Scan for the cell matching the given text and deliver its (X, Y) coordinate at center. 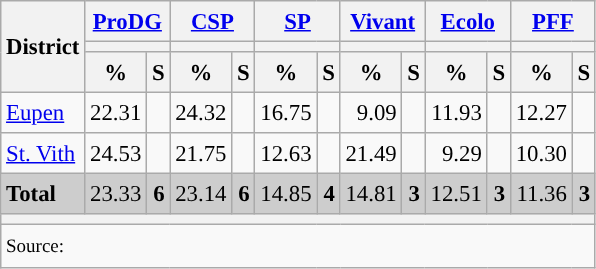
Eupen (43, 114)
24.53 (116, 154)
SP (298, 22)
16.75 (286, 114)
CSP (212, 22)
9.29 (456, 154)
14.85 (286, 194)
District (43, 47)
22.31 (116, 114)
23.33 (116, 194)
24.32 (201, 114)
12.63 (286, 154)
Total (43, 194)
12.27 (541, 114)
10.30 (541, 154)
Ecolo (468, 22)
11.93 (456, 114)
PFF (552, 22)
Vivant (382, 22)
Source: (298, 246)
14.81 (371, 194)
9.09 (371, 114)
23.14 (201, 194)
4 (328, 194)
St. Vith (43, 154)
ProDG (128, 22)
21.75 (201, 154)
12.51 (456, 194)
21.49 (371, 154)
11.36 (541, 194)
